Pinpoint the cell where the given text exists, returning its [x, y] midpoint coordinate. 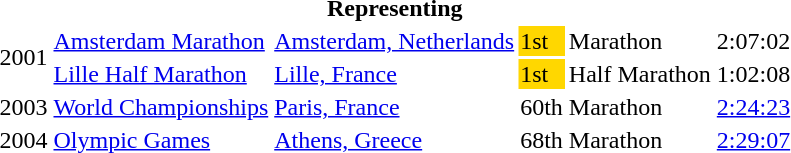
2:07:02 [753, 41]
1:02:08 [753, 74]
Amsterdam, Netherlands [394, 41]
2:24:23 [753, 107]
60th [542, 107]
Amsterdam Marathon [161, 41]
World Championships [161, 107]
Lille Half Marathon [161, 74]
Lille, France [394, 74]
Paris, France [394, 107]
Half Marathon [640, 74]
